Search for the cell housing the specified text and yield its (x, y) center coordinate. 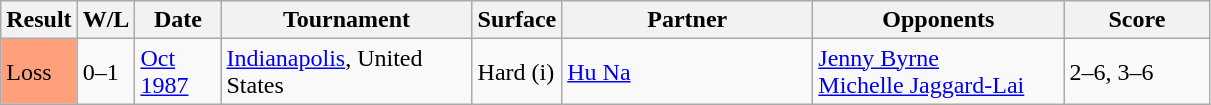
Score (1137, 20)
Hard (i) (517, 72)
Hu Na (688, 72)
Oct 1987 (178, 72)
Jenny Byrne Michelle Jaggard-Lai (938, 72)
Opponents (938, 20)
Result (39, 20)
Surface (517, 20)
Loss (39, 72)
W/L (106, 20)
Indianapolis, United States (346, 72)
Partner (688, 20)
0–1 (106, 72)
Date (178, 20)
2–6, 3–6 (1137, 72)
Tournament (346, 20)
